Extract the [x, y] coordinate from the center of the cell holding the provided text.  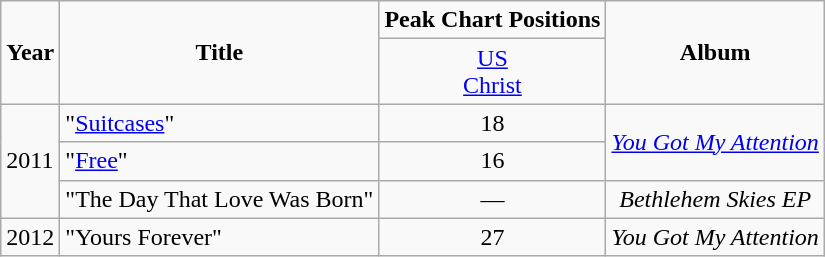
2011 [30, 161]
— [492, 199]
Title [220, 52]
USChrist [492, 72]
Year [30, 52]
Album [715, 52]
2012 [30, 237]
Peak Chart Positions [492, 20]
16 [492, 161]
"The Day That Love Was Born" [220, 199]
"Suitcases" [220, 123]
"Free" [220, 161]
18 [492, 123]
Bethlehem Skies EP [715, 199]
"Yours Forever" [220, 237]
27 [492, 237]
